Detect which cell encompasses the target text, then output its [X, Y] center coordinate. 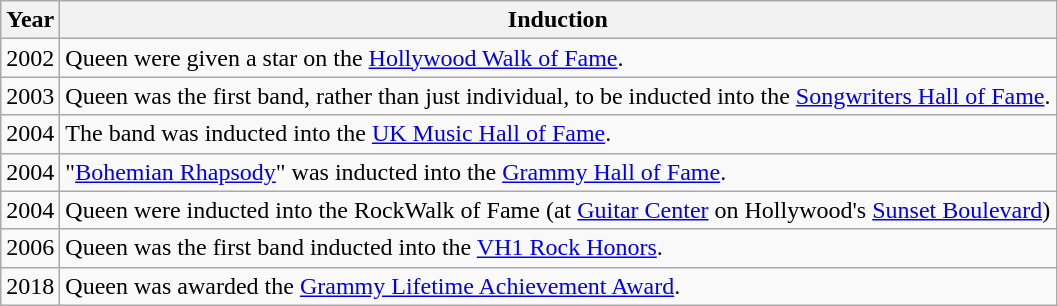
The band was inducted into the UK Music Hall of Fame. [558, 134]
Queen were inducted into the RockWalk of Fame (at Guitar Center on Hollywood's Sunset Boulevard) [558, 210]
Induction [558, 20]
2003 [30, 96]
Year [30, 20]
Queen were given a star on the Hollywood Walk of Fame. [558, 58]
"Bohemian Rhapsody" was inducted into the Grammy Hall of Fame. [558, 172]
2006 [30, 248]
Queen was the first band inducted into the VH1 Rock Honors. [558, 248]
Queen was the first band, rather than just individual, to be inducted into the Songwriters Hall of Fame. [558, 96]
2002 [30, 58]
Queen was awarded the Grammy Lifetime Achievement Award. [558, 286]
2018 [30, 286]
